Identify which cell holds the provided text, then report its [X, Y] central coordinate. 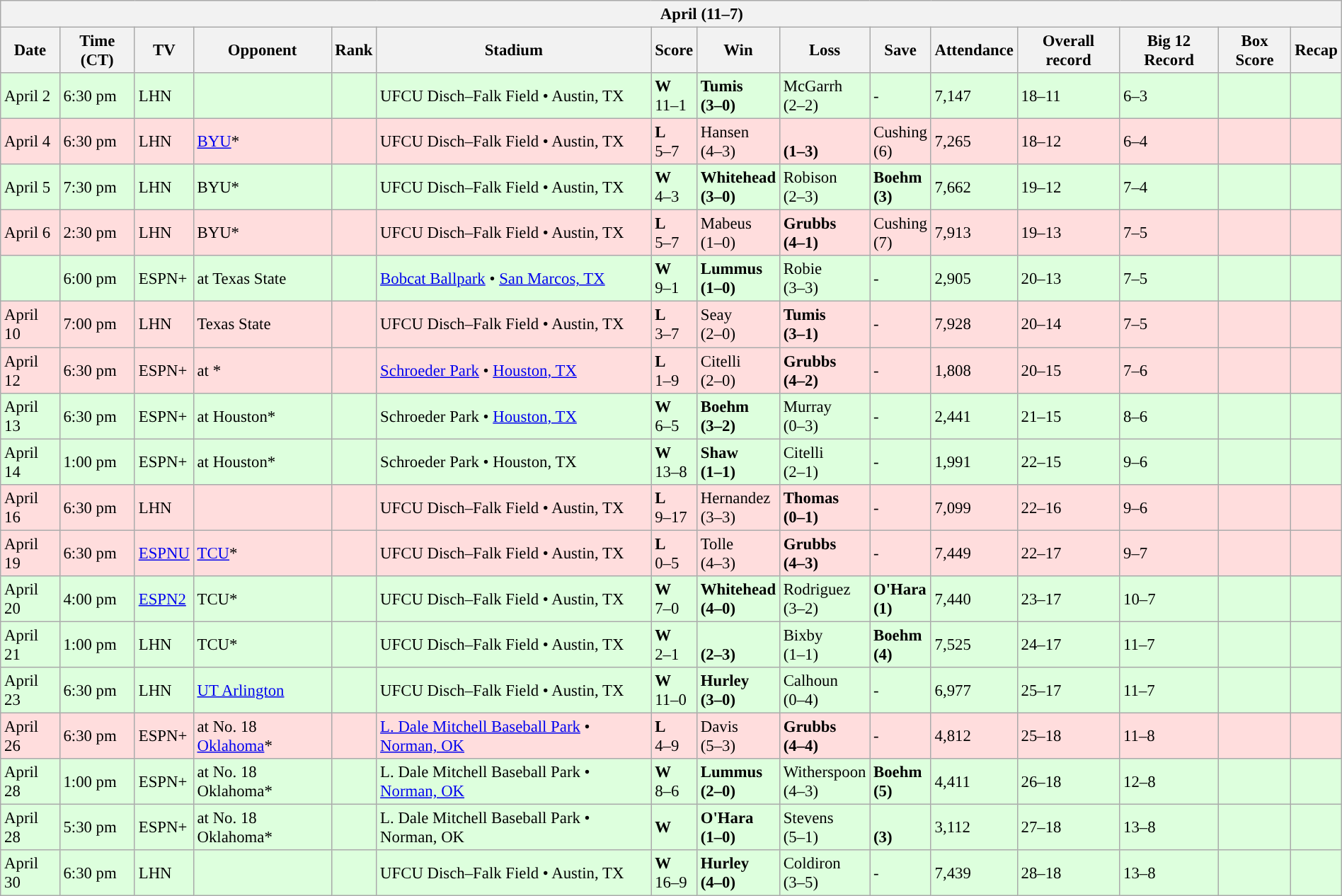
Whitehead(3–0) [738, 187]
Save [900, 50]
Whitehead(4–0) [738, 599]
April 16 [30, 507]
Cushing(6) [900, 142]
April 2 [30, 96]
5:30 pm [97, 827]
18–11 [1068, 96]
4,812 [974, 736]
W11–1 [674, 96]
Hurley(4–0) [738, 873]
1,808 [974, 369]
28–18 [1068, 873]
W11–0 [674, 691]
20–14 [1068, 324]
4:00 pm [97, 599]
April 30 [30, 873]
6–3 [1169, 96]
O'Hara(1) [900, 599]
7,440 [974, 599]
8–6 [1169, 416]
22–15 [1068, 461]
W [674, 827]
Coldiron(3–5) [824, 873]
23–17 [1068, 599]
Mabeus(1–0) [738, 234]
April 13 [30, 416]
Stevens(5–1) [824, 827]
Robison(2–3) [824, 187]
Citelli(2–1) [824, 461]
Citelli(2–0) [738, 369]
Time (CT) [97, 50]
Texas State [262, 324]
7:30 pm [97, 187]
22–16 [1068, 507]
O'Hara(1–0) [738, 827]
2,905 [974, 279]
April 6 [30, 234]
25–17 [1068, 691]
20–13 [1068, 279]
L0–5 [674, 553]
10–7 [1169, 599]
at * [262, 369]
7,439 [974, 873]
W9–1 [674, 279]
7–4 [1169, 187]
Hurley(3–0) [738, 691]
7,525 [974, 644]
Lummus(1–0) [738, 279]
TV [164, 50]
7,265 [974, 142]
April 19 [30, 553]
11–8 [1169, 736]
W7–0 [674, 599]
Boehm(4) [900, 644]
Overall record [1068, 50]
12–8 [1169, 781]
9–7 [1169, 553]
April (11–7) [671, 14]
W8–6 [674, 781]
Boehm(3–2) [738, 416]
19–13 [1068, 234]
Thomas(0–1) [824, 507]
4,411 [974, 781]
Tolle(4–3) [738, 553]
McGarrh(2–2) [824, 96]
1,991 [974, 461]
Win [738, 50]
Boehm(3) [900, 187]
April 4 [30, 142]
Big 12 Record [1169, 50]
7,913 [974, 234]
W16–9 [674, 873]
L1–9 [674, 369]
W4–3 [674, 187]
April 10 [30, 324]
2,441 [974, 416]
22–17 [1068, 553]
April 12 [30, 369]
Grubbs(4–3) [824, 553]
Calhoun(0–4) [824, 691]
7,099 [974, 507]
7–6 [1169, 369]
Box Score [1254, 50]
(1–3) [824, 142]
7,662 [974, 187]
Cushing(7) [900, 234]
W13–8 [674, 461]
Murray(0–3) [824, 416]
Recap [1317, 50]
April 5 [30, 187]
ESPNU [164, 553]
Grubbs(4–1) [824, 234]
April 20 [30, 599]
7,147 [974, 96]
April 14 [30, 461]
Shaw(1–1) [738, 461]
20–15 [1068, 369]
19–12 [1068, 187]
2:30 pm [97, 234]
Seay(2–0) [738, 324]
21–15 [1068, 416]
April 23 [30, 691]
7,928 [974, 324]
Opponent [262, 50]
Robie(3–3) [824, 279]
Bobcat Ballpark • San Marcos, TX [514, 279]
Hansen(4–3) [738, 142]
Boehm(5) [900, 781]
Grubbs(4–2) [824, 369]
25–18 [1068, 736]
(2–3) [738, 644]
24–17 [1068, 644]
Stadium [514, 50]
18–12 [1068, 142]
UT Arlington [262, 691]
Attendance [974, 50]
3,112 [974, 827]
Hernandez(3–3) [738, 507]
Tumis(3–1) [824, 324]
6:00 pm [97, 279]
Tumis(3–0) [738, 96]
Date [30, 50]
L3–7 [674, 324]
W2–1 [674, 644]
Bixby(1–1) [824, 644]
27–18 [1068, 827]
Davis(5–3) [738, 736]
Rank [354, 50]
L9–17 [674, 507]
at Texas State [262, 279]
Grubbs(4–4) [824, 736]
April 21 [30, 644]
Witherspoon(4–3) [824, 781]
7:00 pm [97, 324]
7,449 [974, 553]
6–4 [1169, 142]
6,977 [974, 691]
Rodriguez(3–2) [824, 599]
26–18 [1068, 781]
(3) [900, 827]
L4–9 [674, 736]
Score [674, 50]
Lummus(2–0) [738, 781]
Loss [824, 50]
ESPN2 [164, 599]
W6–5 [674, 416]
April 26 [30, 736]
